From the cell containing the given text, extract its center point as [x, y] coordinate. 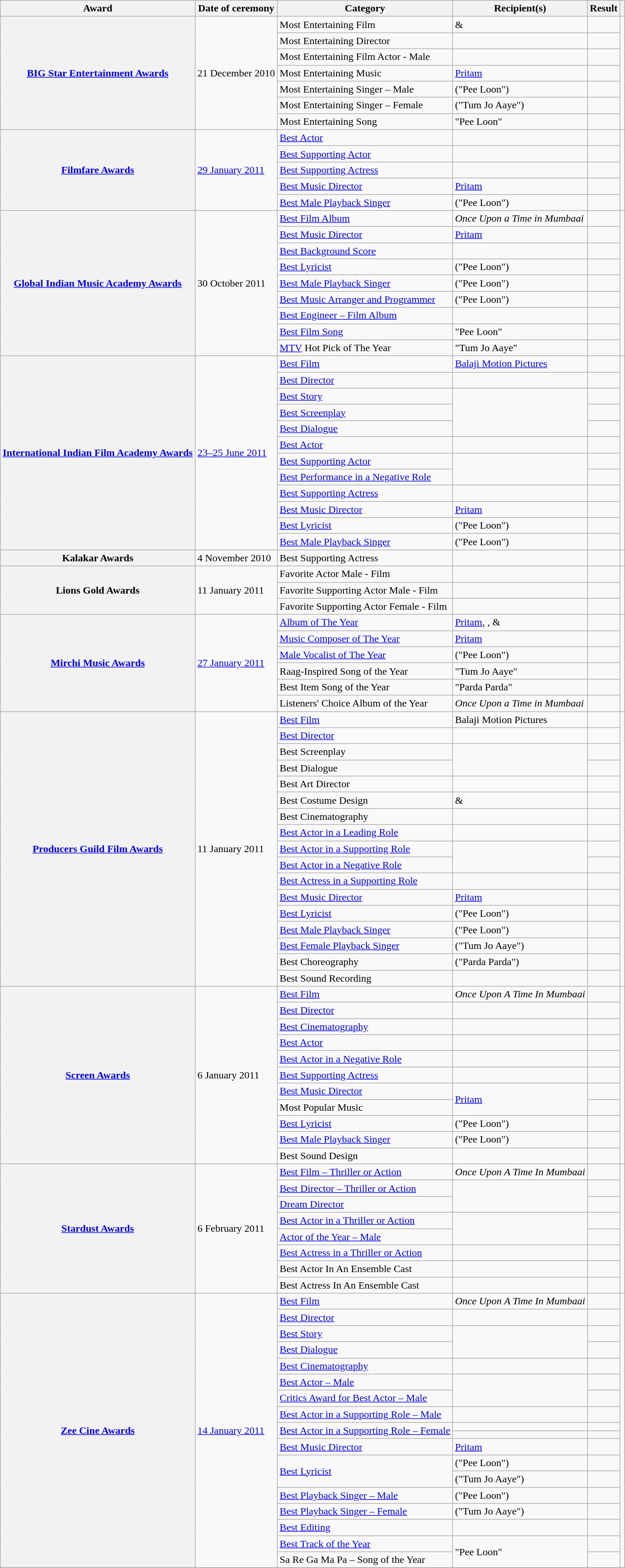
Best Music Arranger and Programmer [365, 299]
Best Engineer – Film Album [365, 315]
Best Sound Design [365, 1156]
Producers Guild Film Awards [98, 849]
Most Entertaining Director [365, 41]
Recipient(s) [520, 8]
Category [365, 8]
Best Actor in a Supporting Role [365, 849]
Most Entertaining Music [365, 73]
6 February 2011 [236, 1228]
Kalakar Awards [98, 558]
Best Item Song of the Year [365, 687]
Global Indian Music Academy Awards [98, 284]
Best Actor in a Thriller or Action [365, 1220]
MTV Hot Pick of The Year [365, 348]
International Indian Film Academy Awards [98, 453]
Best Female Playback Singer [365, 946]
Lions Gold Awards [98, 590]
Award [98, 8]
Date of ceremony [236, 8]
14 January 2011 [236, 1431]
Filmfare Awards [98, 170]
27 January 2011 [236, 663]
Album of The Year [365, 622]
Best Playback Singer – Male [365, 1495]
("Parda Parda") [520, 962]
"Parda Parda" [520, 687]
Listeners' Choice Album of the Year [365, 703]
Best Film – Thriller or Action [365, 1172]
Stardust Awards [98, 1228]
Favorite Supporting Actor Male - Film [365, 590]
Best Actor – Male [365, 1382]
21 December 2010 [236, 73]
Best Actress In An Ensemble Cast [365, 1285]
Dream Director [365, 1204]
Most Entertaining Singer – Male [365, 89]
Best Performance in a Negative Role [365, 477]
Favorite Supporting Actor Female - Film [365, 606]
Best Actor in a Supporting Role – Female [365, 1430]
Best Actress in a Supporting Role [365, 881]
Zee Cine Awards [98, 1431]
Male Vocalist of The Year [365, 655]
4 November 2010 [236, 558]
Pritam, , & [520, 622]
Best Choreography [365, 962]
Critics Award for Best Actor – Male [365, 1398]
Best Actor in a Supporting Role – Male [365, 1414]
6 January 2011 [236, 1075]
Raag-Inspired Song of the Year [365, 671]
Screen Awards [98, 1075]
Best Track of the Year [365, 1544]
BIG Star Entertainment Awards [98, 73]
Mirchi Music Awards [98, 663]
Most Entertaining Film Actor - Male [365, 57]
Best Sound Recording [365, 978]
Best Actor In An Ensemble Cast [365, 1269]
Best Director – Thriller or Action [365, 1188]
Most Entertaining Singer – Female [365, 105]
Best Film Song [365, 332]
29 January 2011 [236, 170]
Most Entertaining Film [365, 25]
Best Playback Singer – Female [365, 1512]
Most Popular Music [365, 1107]
Best Actor in a Leading Role [365, 833]
Best Editing [365, 1528]
Result [604, 8]
23–25 June 2011 [236, 453]
Best Film Album [365, 219]
Best Actress in a Thriller or Action [365, 1253]
30 October 2011 [236, 284]
Sa Re Ga Ma Pa – Song of the Year [365, 1560]
Best Art Director [365, 784]
Best Background Score [365, 251]
Actor of the Year – Male [365, 1237]
Most Entertaining Song [365, 121]
Best Costume Design [365, 800]
Favorite Actor Male - Film [365, 574]
Music Composer of The Year [365, 639]
